Extract the [x, y] coordinate from the center of the cell holding the provided text.  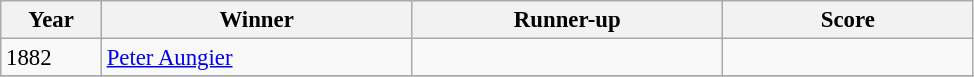
Score [848, 20]
Year [52, 20]
Peter Aungier [256, 58]
Winner [256, 20]
1882 [52, 58]
Runner-up [568, 20]
